Locate the cell with the specified text and output its (X, Y) center coordinate. 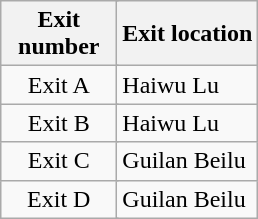
Exit A (59, 85)
Exit B (59, 123)
Exit D (59, 199)
Exit location (188, 34)
Exit C (59, 161)
Exit number (59, 34)
